Identify which cell holds the provided text, then report its (X, Y) central coordinate. 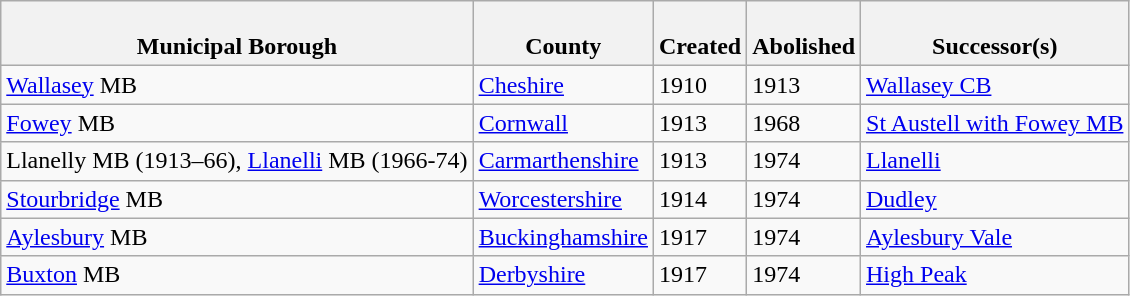
Dudley (995, 199)
Wallasey MB (237, 85)
Worcestershire (563, 199)
St Austell with Fowey MB (995, 123)
Successor(s) (995, 34)
Aylesbury Vale (995, 237)
Cornwall (563, 123)
Created (700, 34)
Fowey MB (237, 123)
Buxton MB (237, 275)
Llanelly MB (1913–66), Llanelli MB (1966-74) (237, 161)
Aylesbury MB (237, 237)
Derbyshire (563, 275)
1968 (804, 123)
Llanelli (995, 161)
Wallasey CB (995, 85)
Buckinghamshire (563, 237)
County (563, 34)
Abolished (804, 34)
1914 (700, 199)
High Peak (995, 275)
1910 (700, 85)
Cheshire (563, 85)
Carmarthenshire (563, 161)
Municipal Borough (237, 34)
Stourbridge MB (237, 199)
